From the cell containing the given text, extract its center point as [X, Y] coordinate. 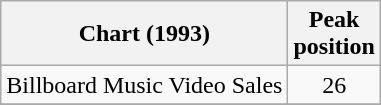
Peakposition [334, 34]
26 [334, 85]
Chart (1993) [144, 34]
Billboard Music Video Sales [144, 85]
